Determine the (x, y) coordinate at the center of the cell enclosing the given text.  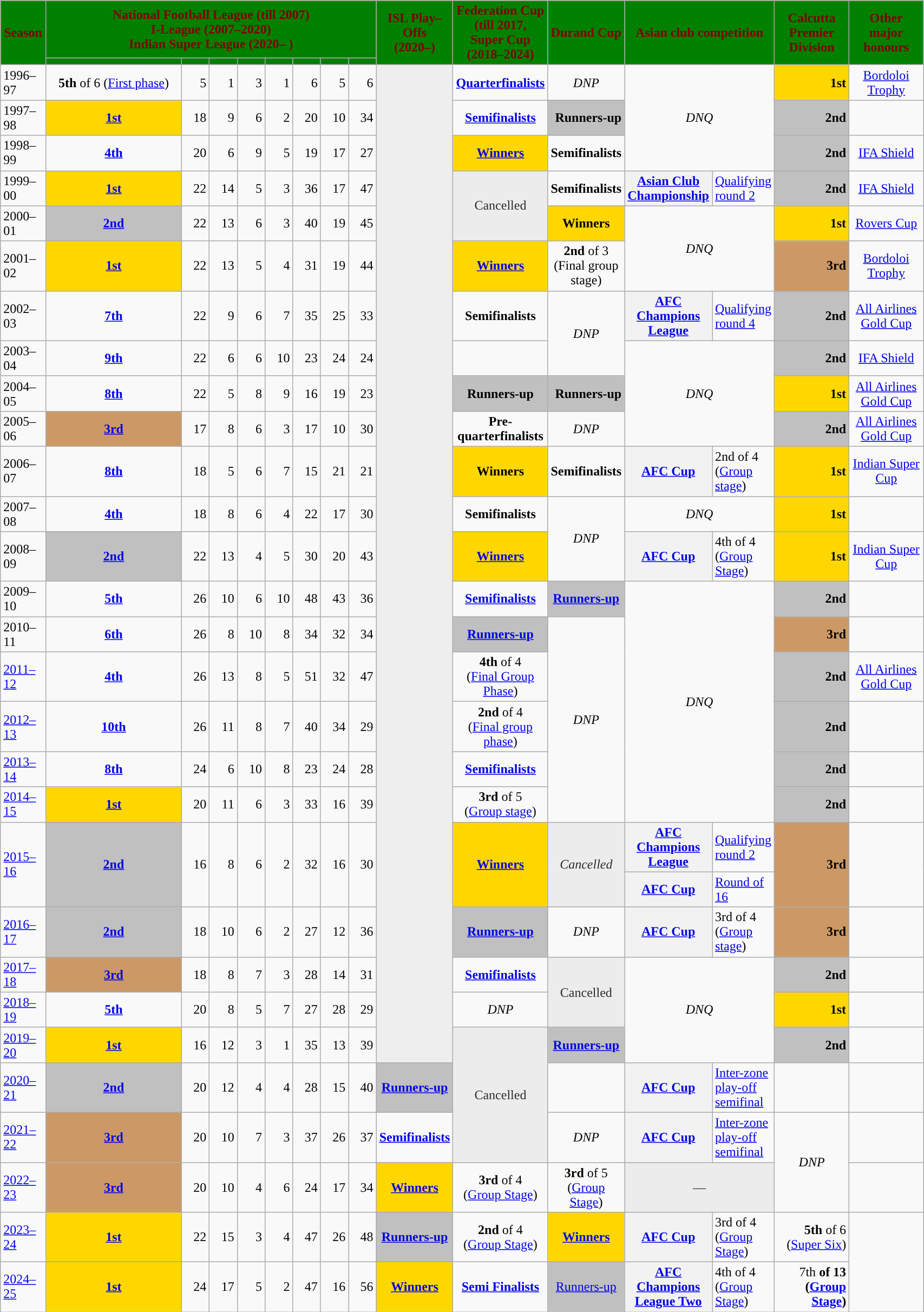
2nd of 4(Group stage) (744, 471)
Rovers Cup (887, 223)
2014–15 (23, 805)
Semi Finalists (500, 1287)
2008–09 (23, 557)
Qualifyinground 4 (744, 316)
Asian Club Championship (669, 188)
7th of 13(Group Stage) (812, 1287)
2018–19 (23, 1009)
Qualifyinground 2 (744, 188)
3rd of 5(Group stage) (500, 805)
2nd of 4(Final group phase) (500, 727)
2020–21 (23, 1087)
1999–00 (23, 188)
— (699, 1187)
AFC Champions League Two (669, 1287)
Quarterfinalists (500, 82)
9th (114, 358)
44 (363, 266)
2021–22 (23, 1137)
2013–14 (23, 769)
2019–20 (23, 1045)
2012–13 (23, 727)
3rd of 4(Group stage) (744, 932)
Calcutta Premier Division (812, 32)
Durand Cup (586, 32)
3rd of 5(Group Stage) (586, 1187)
2022–23 (23, 1187)
Other major honours (887, 32)
2001–02 (23, 266)
2004–05 (23, 393)
Pre-quarterfinalists (500, 429)
2010–11 (23, 635)
2011–12 (23, 677)
51 (306, 677)
2000–01 (23, 223)
2003–04 (23, 358)
6th (114, 635)
National Football League (till 2007)I-League (2007–2020)Indian Super League (2020– ) (211, 29)
4th of 4(Final Group Phase) (500, 677)
56 (363, 1287)
10th (114, 727)
5th of 6 (First phase) (114, 82)
2002–03 (23, 316)
1997–98 (23, 118)
2015–16 (23, 864)
25 (335, 316)
2006–07 (23, 471)
2009–10 (23, 599)
2007–08 (23, 513)
2016–17 (23, 932)
Qualifying round 2 (744, 847)
5th of 6(Super Six) (812, 1237)
2005–06 (23, 429)
2023–24 (23, 1237)
2017–18 (23, 975)
2024–25 (23, 1287)
45 (363, 223)
1998–99 (23, 153)
Round of 16 (744, 889)
Federation Cup (till 2017, Super Cup (2018–2024) (500, 32)
2nd of 3(Final group stage) (586, 266)
Asian club competition (699, 32)
2nd of 4(Group Stage) (500, 1237)
1996–97 (23, 82)
ISL Play–Offs(2020–) (415, 32)
7th (114, 316)
Season (23, 32)
